From the cell containing the given text, extract its center point as (X, Y) coordinate. 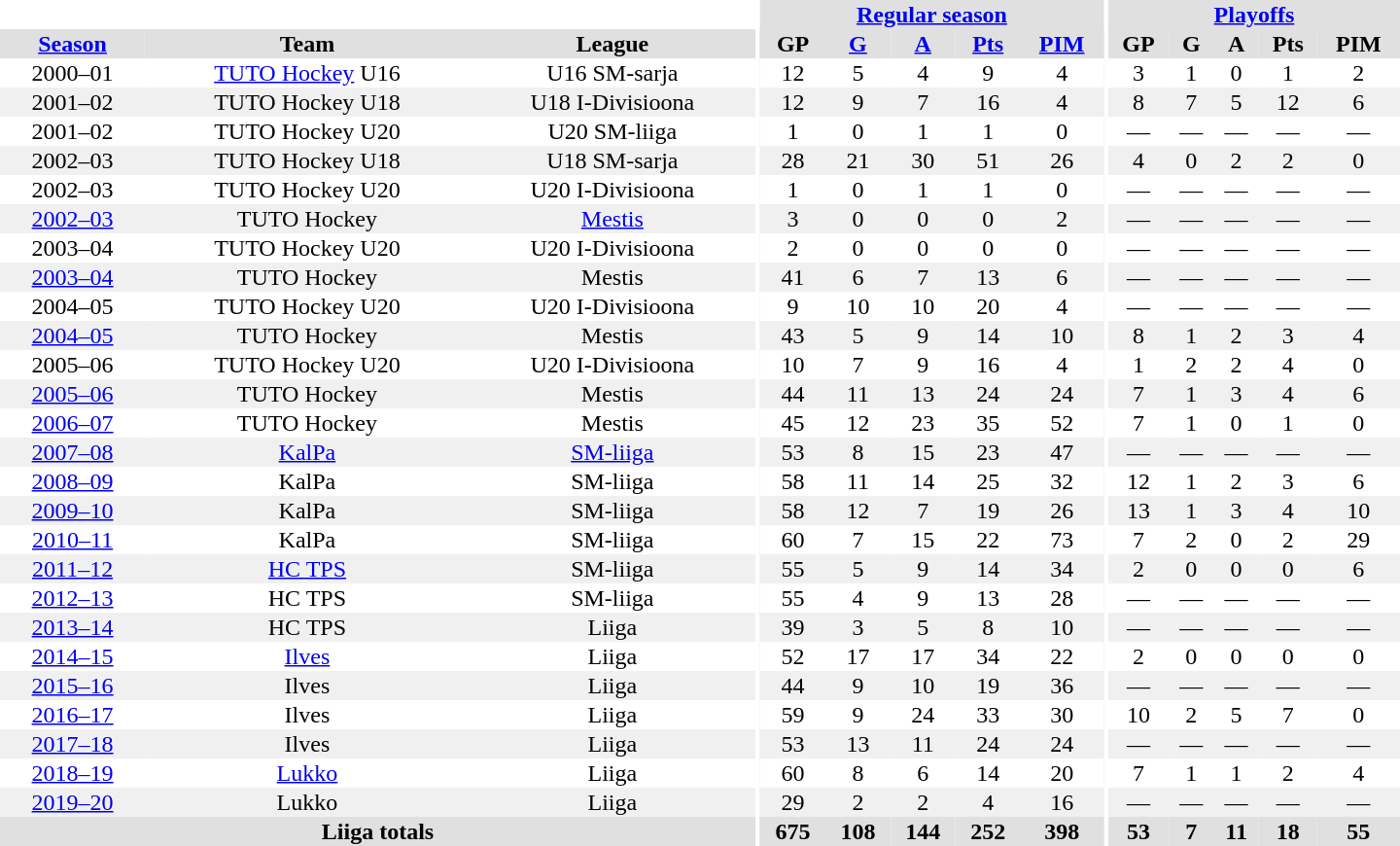
25 (988, 481)
398 (1062, 831)
2010–11 (72, 540)
21 (857, 160)
2006–07 (72, 423)
2016–17 (72, 715)
33 (988, 715)
43 (793, 335)
League (612, 44)
2007–08 (72, 452)
2009–10 (72, 511)
2019–20 (72, 802)
35 (988, 423)
Regular season (931, 15)
U20 SM-liiga (612, 131)
41 (793, 277)
U16 SM-sarja (612, 73)
18 (1288, 831)
Liiga totals (377, 831)
47 (1062, 452)
59 (793, 715)
U18 I-Divisioona (612, 102)
675 (793, 831)
Team (307, 44)
TUTO Hockey U16 (307, 73)
36 (1062, 686)
144 (924, 831)
2017–18 (72, 744)
2012–13 (72, 598)
Season (72, 44)
39 (793, 627)
73 (1062, 540)
2008–09 (72, 481)
45 (793, 423)
2011–12 (72, 569)
2018–19 (72, 773)
252 (988, 831)
2013–14 (72, 627)
2014–15 (72, 656)
U18 SM-sarja (612, 160)
108 (857, 831)
2000–01 (72, 73)
51 (988, 160)
2015–16 (72, 686)
Playoffs (1254, 15)
32 (1062, 481)
